Provide the (x, y) coordinate of the cell's center where the given text is located.  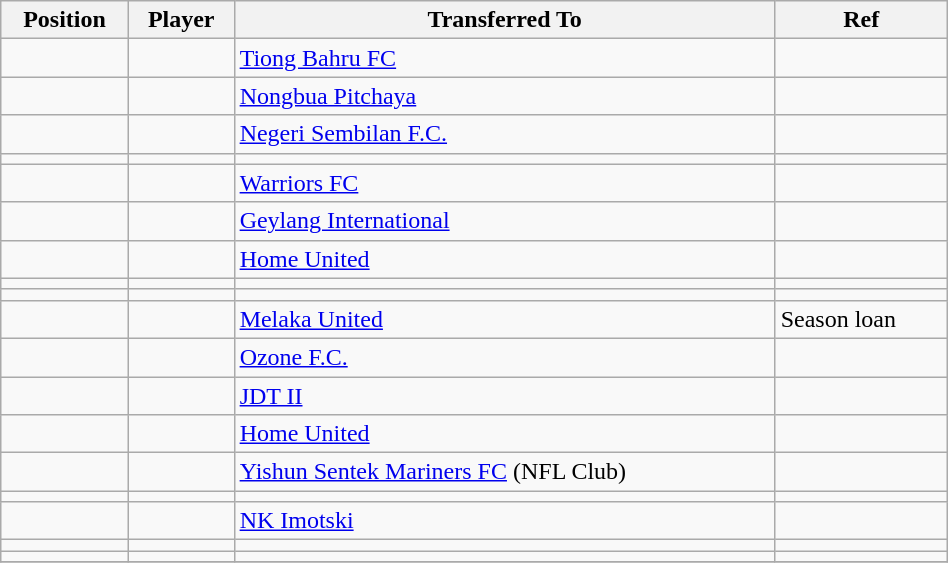
Position (65, 20)
Negeri Sembilan F.C. (504, 134)
Ref (861, 20)
Melaka United (504, 319)
Transferred To (504, 20)
Season loan (861, 319)
NK Imotski (504, 521)
Warriors FC (504, 183)
JDT II (504, 395)
Nongbua Pitchaya (504, 96)
Geylang International (504, 221)
Player (181, 20)
Tiong Bahru FC (504, 58)
Yishun Sentek Mariners FC (NFL Club) (504, 472)
Ozone F.C. (504, 357)
